Extract the (x, y) coordinate from the center of the cell holding the provided text.  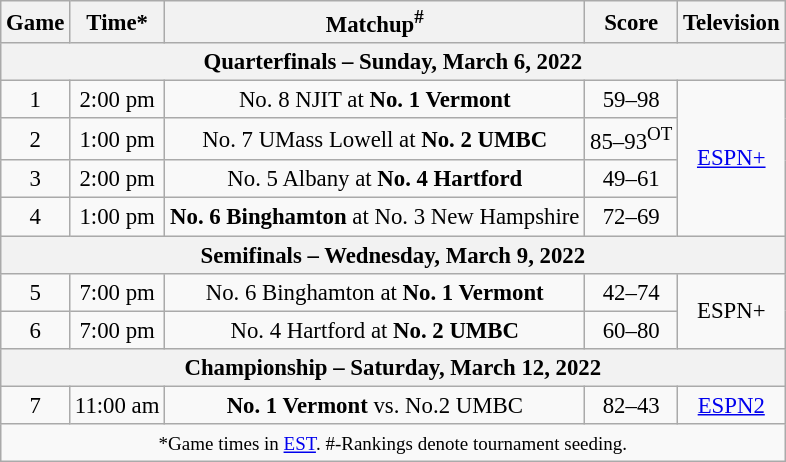
1 (36, 100)
42–74 (632, 292)
No. 6 Binghamton at No. 1 Vermont (375, 292)
Matchup# (375, 22)
Semifinals – Wednesday, March 9, 2022 (393, 255)
60–80 (632, 330)
59–98 (632, 100)
2 (36, 139)
No. 6 Binghamton at No. 3 New Hampshire (375, 217)
No. 8 NJIT at No. 1 Vermont (375, 100)
5 (36, 292)
ESPN2 (732, 405)
11:00 am (118, 405)
4 (36, 217)
72–69 (632, 217)
No. 1 Vermont vs. No.2 UMBC (375, 405)
Time* (118, 22)
*Game times in EST. #-Rankings denote tournament seeding. (393, 443)
Quarterfinals – Sunday, March 6, 2022 (393, 62)
Game (36, 22)
Championship – Saturday, March 12, 2022 (393, 367)
Television (732, 22)
3 (36, 179)
49–61 (632, 179)
No. 4 Hartford at No. 2 UMBC (375, 330)
82–43 (632, 405)
6 (36, 330)
7 (36, 405)
No. 7 UMass Lowell at No. 2 UMBC (375, 139)
Score (632, 22)
85–93OT (632, 139)
No. 5 Albany at No. 4 Hartford (375, 179)
